Determine the (x, y) coordinate at the center of the cell enclosing the given text.  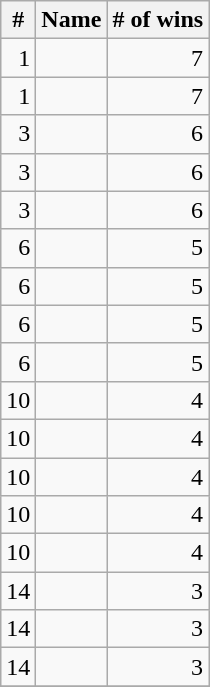
Name (72, 20)
# (18, 20)
# of wins (158, 20)
